Find where the given text appears and provide that cell's center as [x, y] coordinate. 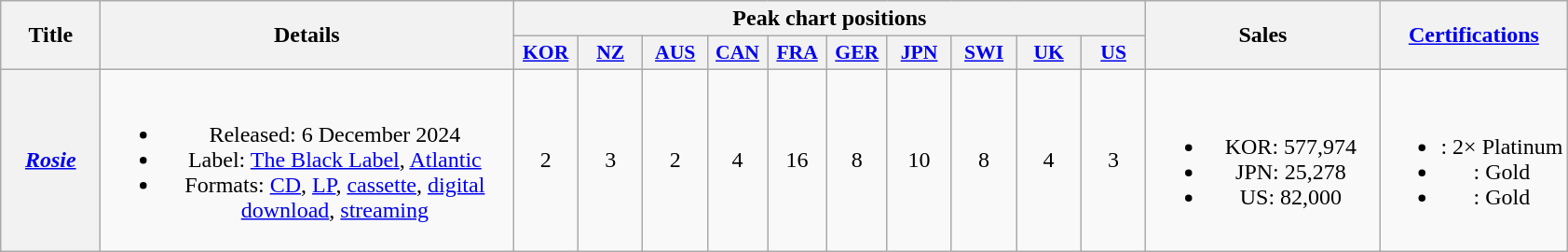
Sales [1263, 35]
JPN [920, 53]
Rosie [50, 160]
Certifications [1474, 35]
Details [307, 35]
NZ [610, 53]
GER [857, 53]
UK [1049, 53]
Title [50, 35]
KOR [546, 53]
Released: 6 December 2024Label: The Black Label, AtlanticFormats: CD, LP, cassette, digital download, streaming [307, 160]
SWI [984, 53]
Peak chart positions [829, 19]
FRA [798, 53]
CAN [737, 53]
: 2× Platinum: Gold: Gold [1474, 160]
AUS [675, 53]
10 [920, 160]
16 [798, 160]
KOR: 577,974JPN: 25,278US: 82,000 [1263, 160]
US [1113, 53]
